Extract the [X, Y] coordinate from the center of the cell holding the provided text.  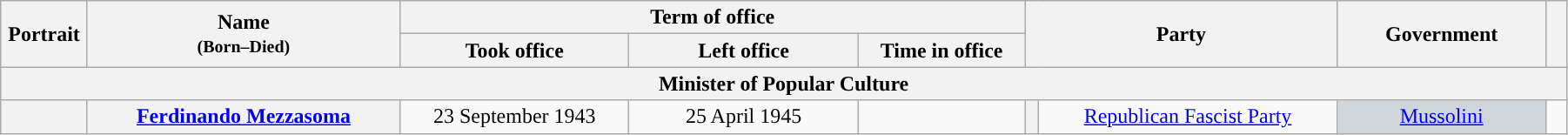
25 April 1945 [743, 117]
Government [1441, 34]
Republican Fascist Party [1188, 117]
Term of office [713, 17]
Minister of Popular Culture [784, 84]
Took office [515, 51]
Ferdinando Mezzasoma [244, 117]
23 September 1943 [515, 117]
Mussolini [1441, 117]
Left office [743, 51]
Party [1182, 34]
Time in office [941, 51]
Name(Born–Died) [244, 34]
Portrait [44, 34]
